Extract the (x, y) coordinate from the center of the cell holding the provided text.  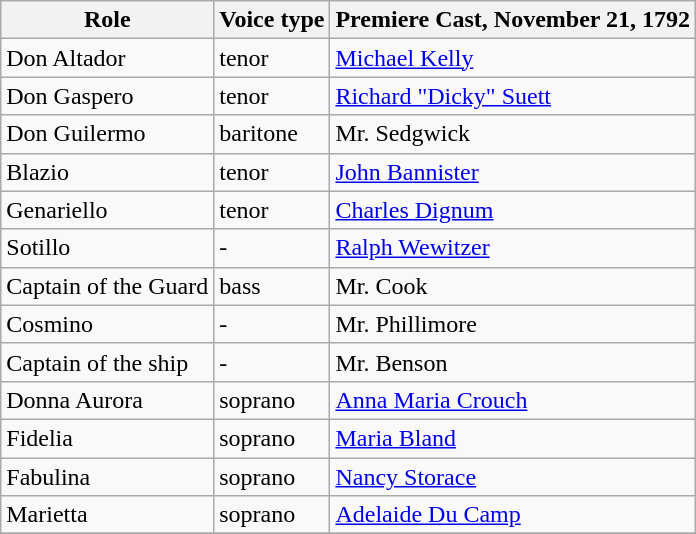
Captain of the ship (108, 362)
baritone (272, 134)
Donna Aurora (108, 400)
Mr. Phillimore (513, 324)
Richard "Dicky" Suett (513, 96)
Blazio (108, 172)
Michael Kelly (513, 58)
Mr. Cook (513, 286)
Ralph Wewitzer (513, 248)
Don Gaspero (108, 96)
Captain of the Guard (108, 286)
Don Altador (108, 58)
Voice type (272, 20)
Fabulina (108, 477)
Charles Dignum (513, 210)
Genariello (108, 210)
Nancy Storace (513, 477)
Marietta (108, 515)
Sotillo (108, 248)
Mr. Benson (513, 362)
Adelaide Du Camp (513, 515)
John Bannister (513, 172)
Premiere Cast, November 21, 1792 (513, 20)
Anna Maria Crouch (513, 400)
Fidelia (108, 438)
Maria Bland (513, 438)
bass (272, 286)
Don Guilermo (108, 134)
Cosmino (108, 324)
Role (108, 20)
Mr. Sedgwick (513, 134)
